Identify which cell holds the provided text, then report its [x, y] central coordinate. 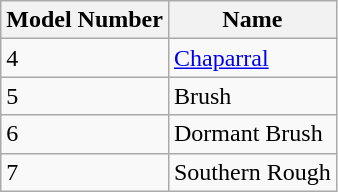
6 [85, 134]
Southern Rough [252, 172]
5 [85, 96]
7 [85, 172]
Name [252, 20]
Brush [252, 96]
4 [85, 58]
Model Number [85, 20]
Chaparral [252, 58]
Dormant Brush [252, 134]
